Return the (x, y) coordinate for the center point of the cell that contains the specified text.  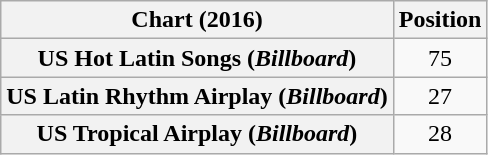
28 (440, 134)
27 (440, 96)
Chart (2016) (197, 20)
US Latin Rhythm Airplay (Billboard) (197, 96)
US Hot Latin Songs (Billboard) (197, 58)
75 (440, 58)
US Tropical Airplay (Billboard) (197, 134)
Position (440, 20)
